Determine the (X, Y) coordinate at the center of the cell enclosing the given text.  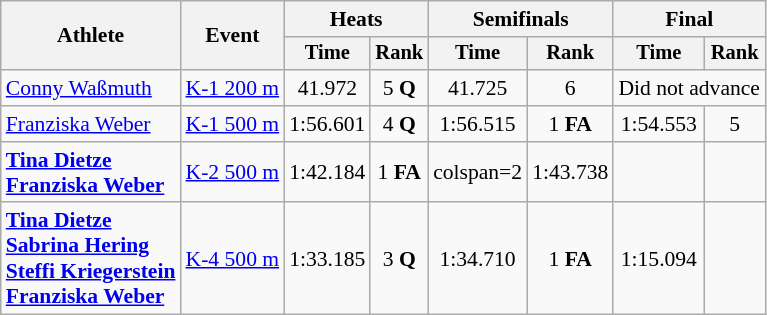
K-1 500 m (233, 124)
Final (689, 19)
Did not advance (689, 88)
5 (734, 124)
Conny Waßmuth (91, 88)
K-1 200 m (233, 88)
Franziska Weber (91, 124)
K-4 500 m (233, 259)
1:43.738 (570, 172)
4 Q (399, 124)
K-2 500 m (233, 172)
1:34.710 (478, 259)
Athlete (91, 36)
Semifinals (520, 19)
5 Q (399, 88)
41.725 (478, 88)
1:56.601 (327, 124)
colspan=2 (478, 172)
41.972 (327, 88)
Heats (356, 19)
6 (570, 88)
Tina DietzeSabrina HeringSteffi KriegersteinFranziska Weber (91, 259)
1:42.184 (327, 172)
Tina DietzeFranziska Weber (91, 172)
1:15.094 (658, 259)
1:33.185 (327, 259)
3 Q (399, 259)
1:56.515 (478, 124)
1:54.553 (658, 124)
Event (233, 36)
